Output the (X, Y) coordinate of the center of the cell containing the given text.  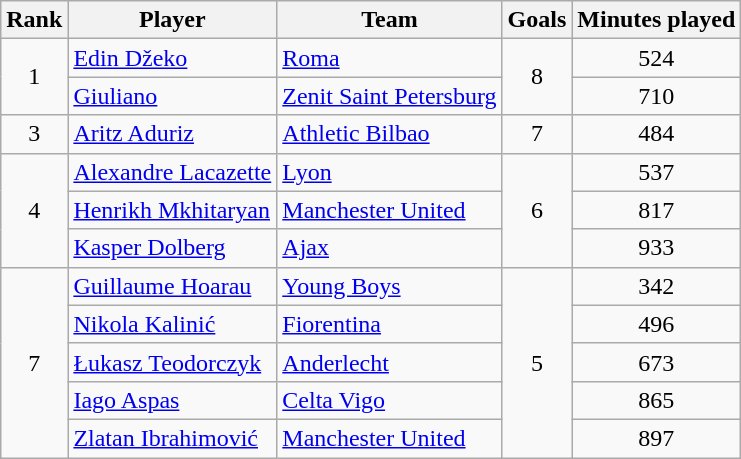
484 (656, 134)
673 (656, 362)
3 (34, 134)
Roma (390, 58)
524 (656, 58)
933 (656, 248)
5 (537, 362)
Zlatan Ibrahimović (172, 438)
Athletic Bilbao (390, 134)
Lyon (390, 172)
Ajax (390, 248)
Minutes played (656, 20)
Celta Vigo (390, 400)
1 (34, 77)
Fiorentina (390, 324)
Goals (537, 20)
897 (656, 438)
537 (656, 172)
Zenit Saint Petersburg (390, 96)
4 (34, 210)
865 (656, 400)
Player (172, 20)
Giuliano (172, 96)
Alexandre Lacazette (172, 172)
817 (656, 210)
Rank (34, 20)
8 (537, 77)
Nikola Kalinić (172, 324)
710 (656, 96)
Aritz Aduriz (172, 134)
Guillaume Hoarau (172, 286)
Young Boys (390, 286)
342 (656, 286)
Henrikh Mkhitaryan (172, 210)
496 (656, 324)
Kasper Dolberg (172, 248)
Łukasz Teodorczyk (172, 362)
6 (537, 210)
Edin Džeko (172, 58)
Iago Aspas (172, 400)
Anderlecht (390, 362)
Team (390, 20)
